Capture the cell that displays the provided text and extract its (x, y) central coordinate. 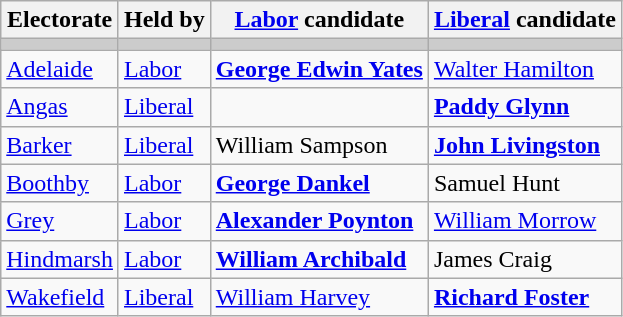
Grey (60, 221)
Hindmarsh (60, 259)
Alexander Poynton (319, 221)
James Craig (524, 259)
George Edwin Yates (319, 69)
George Dankel (319, 183)
Electorate (60, 20)
Richard Foster (524, 297)
Samuel Hunt (524, 183)
Boothby (60, 183)
Walter Hamilton (524, 69)
Labor candidate (319, 20)
Held by (164, 20)
Liberal candidate (524, 20)
Adelaide (60, 69)
Angas (60, 107)
Barker (60, 145)
Paddy Glynn (524, 107)
William Morrow (524, 221)
William Archibald (319, 259)
William Harvey (319, 297)
Wakefield (60, 297)
John Livingston (524, 145)
William Sampson (319, 145)
